From the cell containing the given text, extract its center point as (X, Y) coordinate. 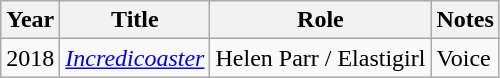
Incredicoaster (135, 58)
Role (320, 20)
Notes (465, 20)
2018 (30, 58)
Helen Parr / Elastigirl (320, 58)
Year (30, 20)
Title (135, 20)
Voice (465, 58)
